Extract the [x, y] coordinate from the center of the cell holding the provided text.  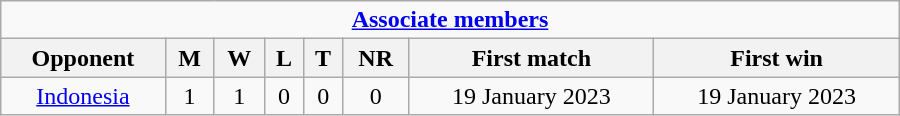
W [240, 58]
First match [532, 58]
Associate members [450, 20]
M [190, 58]
L [284, 58]
First win [776, 58]
NR [376, 58]
Indonesia [83, 96]
T [324, 58]
Opponent [83, 58]
